Provide the [x, y] coordinate of the cell's center where the given text is located.  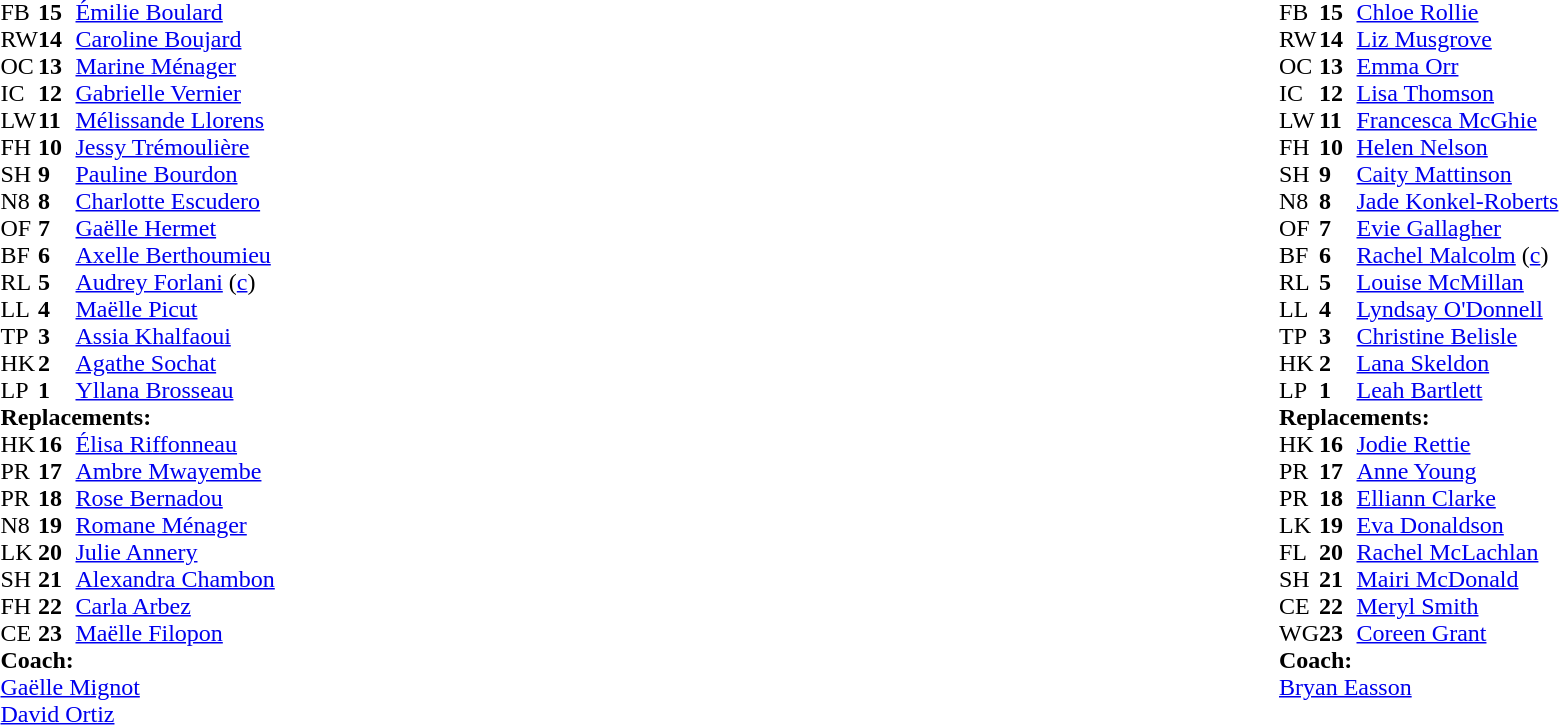
Carla Arbez [176, 606]
Audrey Forlani (c) [176, 282]
Louise McMillan [1457, 282]
Marine Ménager [176, 66]
Eva Donaldson [1457, 526]
Jade Konkel-Roberts [1457, 202]
Jessy Trémoulière [176, 148]
Ambre Mwayembe [176, 472]
Pauline Bourdon [176, 174]
Helen Nelson [1457, 148]
Assia Khalfaoui [176, 336]
Mairi McDonald [1457, 580]
Lana Skeldon [1457, 364]
Élisa Riffonneau [176, 444]
Anne Young [1457, 472]
Caroline Boujard [176, 40]
Bryan Easson [1418, 688]
Lisa Thomson [1457, 94]
Meryl Smith [1457, 606]
Liz Musgrove [1457, 40]
Emma Orr [1457, 66]
Agathe Sochat [176, 364]
Romane Ménager [176, 526]
Maëlle Picut [176, 310]
Maëlle Filopon [176, 634]
Mélissande Llorens [176, 120]
Leah Bartlett [1457, 390]
Evie Gallagher [1457, 228]
Axelle Berthoumieu [176, 256]
Francesca McGhie [1457, 120]
Gaëlle Hermet [176, 228]
Alexandra Chambon [176, 580]
Julie Annery [176, 552]
Gabrielle Vernier [176, 94]
FL [1299, 552]
Yllana Brosseau [176, 390]
Caity Mattinson [1457, 174]
Rachel McLachlan [1457, 552]
Christine Belisle [1457, 336]
Lyndsay O'Donnell [1457, 310]
Jodie Rettie [1457, 444]
Charlotte Escudero [176, 202]
Rachel Malcolm (c) [1457, 256]
WG [1299, 634]
Rose Bernadou [176, 498]
Elliann Clarke [1457, 498]
Coreen Grant [1457, 634]
